For the text-containing cell, return its midpoint in (X, Y) coordinate format. 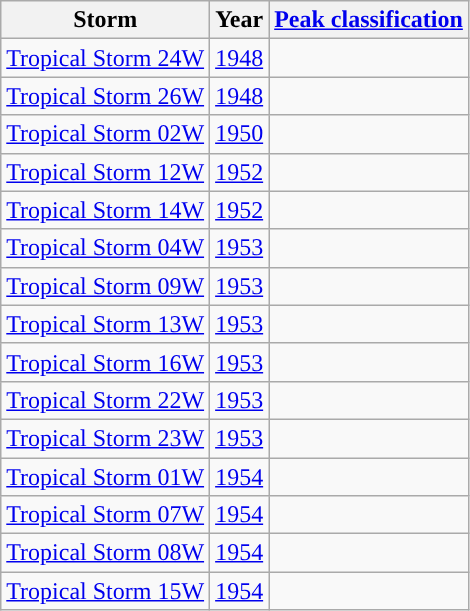
Tropical Storm 02W (106, 134)
Tropical Storm 07W (106, 515)
Tropical Storm 22W (106, 400)
Year (240, 20)
Tropical Storm 16W (106, 362)
Peak classification (369, 20)
Tropical Storm 12W (106, 172)
1950 (240, 134)
Tropical Storm 08W (106, 553)
Tropical Storm 14W (106, 210)
Tropical Storm 01W (106, 477)
Tropical Storm 23W (106, 438)
Tropical Storm 15W (106, 591)
Tropical Storm 09W (106, 286)
Tropical Storm 26W (106, 96)
Tropical Storm 04W (106, 248)
Tropical Storm 24W (106, 58)
Tropical Storm 13W (106, 324)
Storm (106, 20)
